Find where the given text appears and provide that cell's center as [x, y] coordinate. 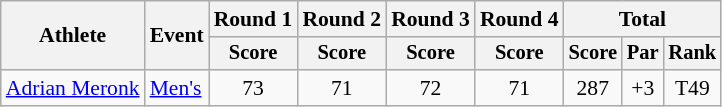
287 [593, 88]
72 [430, 88]
+3 [643, 88]
Par [643, 54]
73 [254, 88]
Event [177, 36]
Men's [177, 88]
Round 1 [254, 19]
Round 3 [430, 19]
Rank [693, 54]
Total [643, 19]
Athlete [73, 36]
T49 [693, 88]
Adrian Meronk [73, 88]
Round 4 [520, 19]
Round 2 [342, 19]
